Provide the (x, y) coordinate of the cell's center where the given text is located.  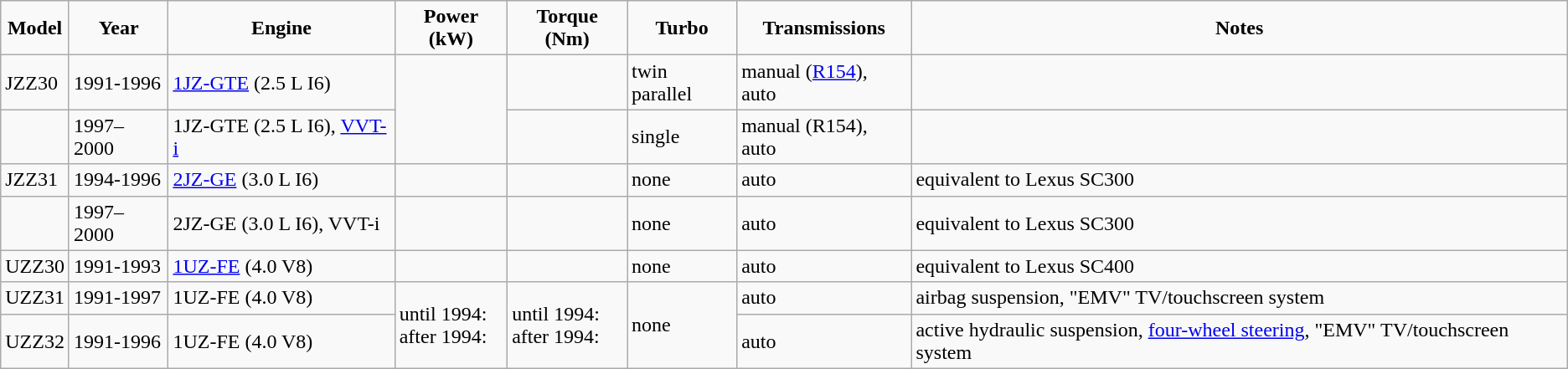
Notes (1240, 28)
JZZ31 (35, 180)
1JZ-GTE (2.5 L I6), VVT-i (281, 137)
1991-1993 (118, 266)
UZZ30 (35, 266)
single (682, 137)
airbag suspension, "EMV" TV/touchscreen system (1240, 298)
1991-1997 (118, 298)
2JZ-GE (3.0 L I6), VVT-i (281, 223)
UZZ32 (35, 341)
Model (35, 28)
2JZ-GE (3.0 L I6) (281, 180)
Engine (281, 28)
equivalent to Lexus SC400 (1240, 266)
active hydraulic suspension, four-wheel steering, "EMV" TV/touchscreen system (1240, 341)
1JZ-GTE (2.5 L I6) (281, 82)
UZZ31 (35, 298)
Year (118, 28)
JZZ30 (35, 82)
Turbo (682, 28)
1994-1996 (118, 180)
twin parallel (682, 82)
Power (kW) (451, 28)
Torque (Nm) (568, 28)
Transmissions (824, 28)
